Search for the cell housing the specified text and yield its [X, Y] center coordinate. 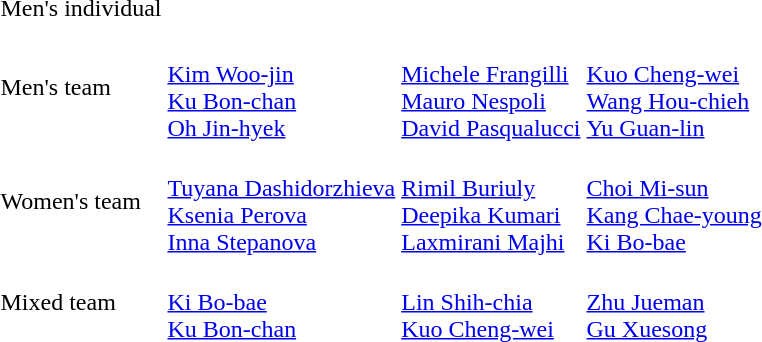
Tuyana Dashidorzhieva Ksenia Perova Inna Stepanova [282, 202]
Rimil Buriuly Deepika Kumari Laxmirani Majhi [491, 202]
Kim Woo-jin Ku Bon-chan Oh Jin-hyek [282, 88]
Michele Frangilli Mauro Nespoli David Pasqualucci [491, 88]
